Output the (X, Y) coordinate of the center of the cell containing the given text.  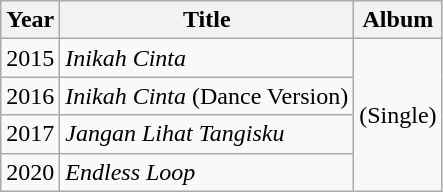
Inikah Cinta (Dance Version) (207, 96)
Album (398, 20)
Endless Loop (207, 172)
2017 (30, 134)
(Single) (398, 115)
2020 (30, 172)
2015 (30, 58)
2016 (30, 96)
Title (207, 20)
Inikah Cinta (207, 58)
Jangan Lihat Tangisku (207, 134)
Year (30, 20)
